Extract the (X, Y) coordinate from the center of the cell holding the provided text.  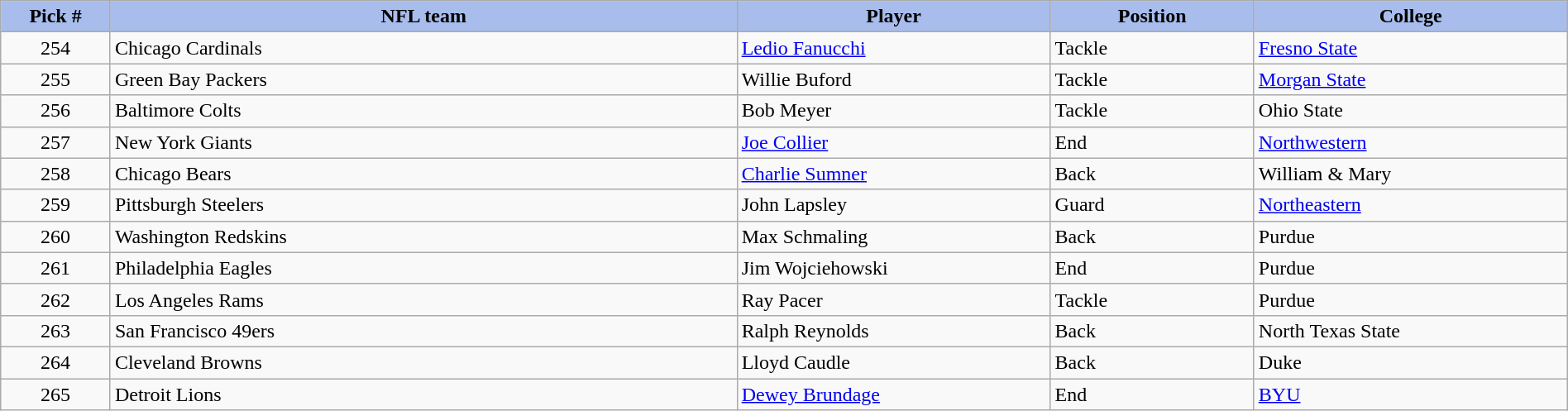
Chicago Cardinals (423, 48)
255 (56, 79)
Ohio State (1411, 111)
Position (1152, 17)
Dewey Brundage (893, 394)
Lloyd Caudle (893, 362)
Detroit Lions (423, 394)
Washington Redskins (423, 237)
254 (56, 48)
Chicago Bears (423, 174)
Guard (1152, 205)
Max Schmaling (893, 237)
Los Angeles Rams (423, 299)
Fresno State (1411, 48)
Pick # (56, 17)
Green Bay Packers (423, 79)
261 (56, 268)
Baltimore Colts (423, 111)
New York Giants (423, 142)
264 (56, 362)
Northeastern (1411, 205)
John Lapsley (893, 205)
Pittsburgh Steelers (423, 205)
North Texas State (1411, 331)
College (1411, 17)
Jim Wojciehowski (893, 268)
262 (56, 299)
Philadelphia Eagles (423, 268)
San Francisco 49ers (423, 331)
William & Mary (1411, 174)
Charlie Sumner (893, 174)
Ralph Reynolds (893, 331)
Duke (1411, 362)
Ledio Fanucchi (893, 48)
Cleveland Browns (423, 362)
257 (56, 142)
258 (56, 174)
265 (56, 394)
260 (56, 237)
Player (893, 17)
263 (56, 331)
Ray Pacer (893, 299)
Northwestern (1411, 142)
Joe Collier (893, 142)
Willie Buford (893, 79)
NFL team (423, 17)
Bob Meyer (893, 111)
Morgan State (1411, 79)
256 (56, 111)
BYU (1411, 394)
259 (56, 205)
